Provide the [X, Y] coordinate of the cell's center where the given text is located.  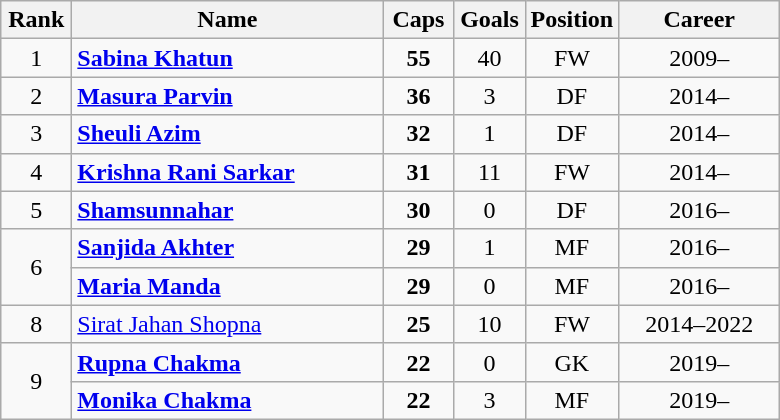
Sanjida Akhter [228, 248]
Name [228, 20]
36 [418, 96]
11 [490, 172]
2014–2022 [700, 324]
GK [572, 362]
Position [572, 20]
Shamsunnahar [228, 210]
30 [418, 210]
32 [418, 134]
Sabina Khatun [228, 58]
55 [418, 58]
Sirat Jahan Shopna [228, 324]
Caps [418, 20]
Career [700, 20]
2 [36, 96]
Sheuli Azim [228, 134]
Masura Parvin [228, 96]
Rank [36, 20]
9 [36, 381]
8 [36, 324]
10 [490, 324]
2009– [700, 58]
Krishna Rani Sarkar [228, 172]
5 [36, 210]
Rupna Chakma [228, 362]
Goals [490, 20]
Monika Chakma [228, 400]
6 [36, 267]
25 [418, 324]
31 [418, 172]
40 [490, 58]
Maria Manda [228, 286]
4 [36, 172]
